Find where the given text appears and provide that cell's center as [X, Y] coordinate. 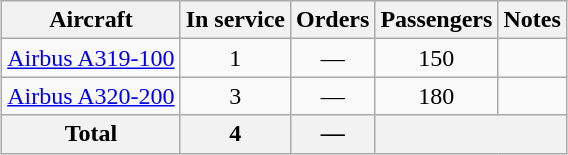
Total [91, 134]
Airbus A319-100 [91, 58]
Passengers [436, 20]
1 [235, 58]
180 [436, 96]
Notes [532, 20]
3 [235, 96]
150 [436, 58]
In service [235, 20]
Aircraft [91, 20]
4 [235, 134]
Airbus A320-200 [91, 96]
Orders [332, 20]
